Scan for the cell matching the given text and deliver its (x, y) coordinate at center. 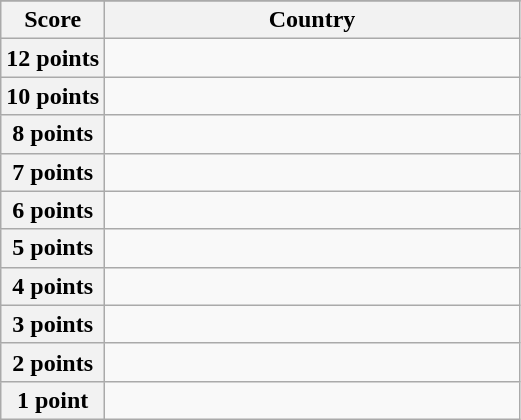
2 points (53, 362)
1 point (53, 400)
6 points (53, 210)
12 points (53, 58)
Country (312, 20)
4 points (53, 286)
7 points (53, 172)
8 points (53, 134)
5 points (53, 248)
10 points (53, 96)
Score (53, 20)
3 points (53, 324)
